Output the (X, Y) coordinate of the center of the cell containing the given text.  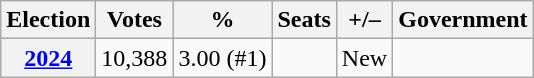
3.00 (#1) (222, 58)
2024 (48, 58)
+/– (364, 20)
10,388 (134, 58)
Election (48, 20)
Seats (304, 20)
Votes (134, 20)
Government (463, 20)
New (364, 58)
% (222, 20)
